From the cell containing the given text, extract its center point as (x, y) coordinate. 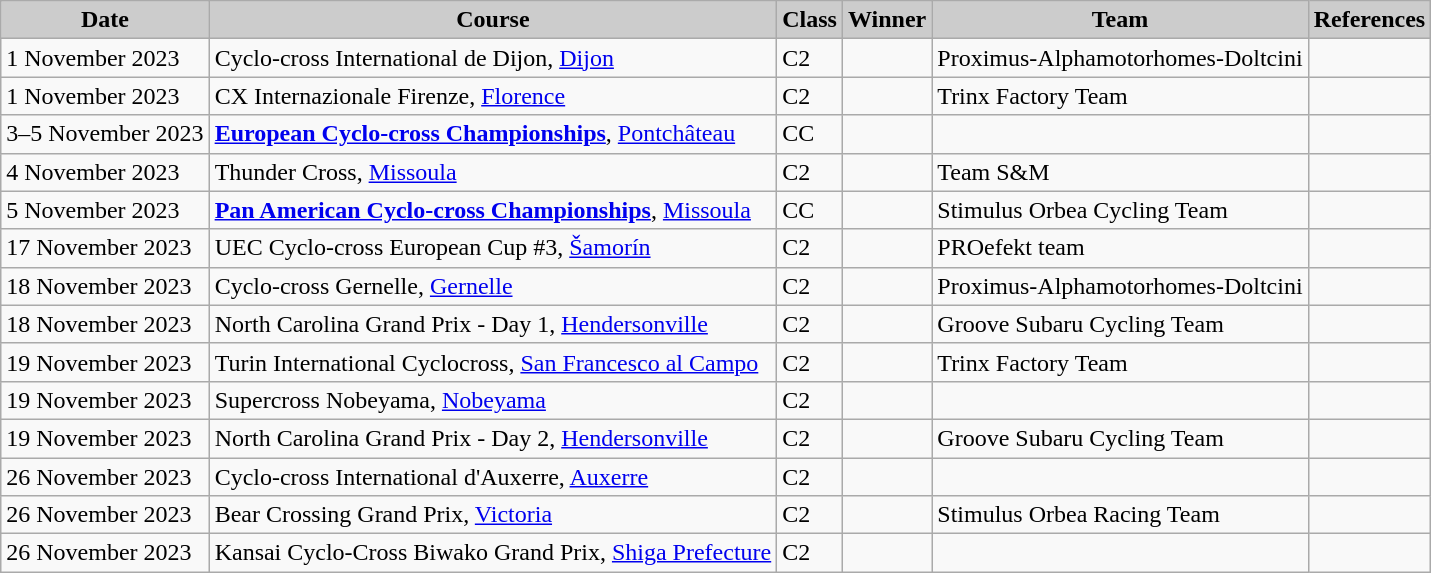
Team (1120, 20)
3–5 November 2023 (105, 134)
Thunder Cross, Missoula (493, 172)
North Carolina Grand Prix - Day 2, Hendersonville (493, 438)
Supercross Nobeyama, Nobeyama (493, 400)
Cyclo-cross International de Dijon, Dijon (493, 58)
Cyclo-cross International d'Auxerre, Auxerre (493, 477)
North Carolina Grand Prix - Day 1, Hendersonville (493, 324)
Winner (886, 20)
Kansai Cyclo-Cross Biwako Grand Prix, Shiga Prefecture (493, 553)
Stimulus Orbea Cycling Team (1120, 210)
Date (105, 20)
CX Internazionale Firenze, Florence (493, 96)
Cyclo-cross Gernelle, Gernelle (493, 286)
17 November 2023 (105, 248)
Turin International Cyclocross, San Francesco al Campo (493, 362)
European Cyclo-cross Championships, Pontchâteau (493, 134)
UEC Cyclo-cross European Cup #3, Šamorín (493, 248)
5 November 2023 (105, 210)
Stimulus Orbea Racing Team (1120, 515)
Team S&M (1120, 172)
Course (493, 20)
References (1370, 20)
Bear Crossing Grand Prix, Victoria (493, 515)
PROefekt team (1120, 248)
Class (810, 20)
Pan American Cyclo-cross Championships, Missoula (493, 210)
4 November 2023 (105, 172)
